Determine the [x, y] coordinate at the center of the cell enclosing the given text.  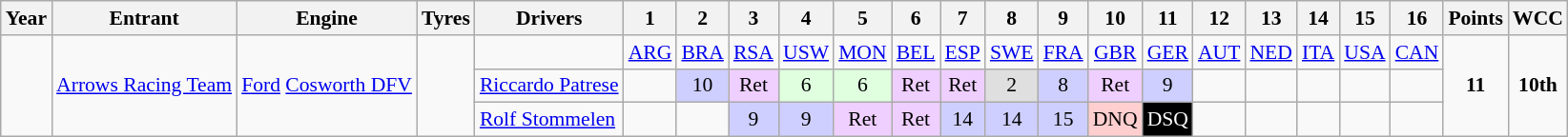
Engine [326, 18]
USA [1364, 52]
RSA [753, 52]
BRA [702, 52]
AUT [1219, 52]
Riccardo Patrese [549, 86]
5 [862, 18]
Drivers [549, 18]
4 [806, 18]
BEL [916, 52]
13 [1270, 18]
16 [1417, 18]
Rolf Stommelen [549, 120]
GER [1167, 52]
Arrows Racing Team [144, 86]
NED [1270, 52]
CAN [1417, 52]
Points [1475, 18]
ARG [650, 52]
Entrant [144, 18]
Ford Cosworth DFV [326, 86]
10th [1537, 86]
Year [27, 18]
DNQ [1116, 120]
1 [650, 18]
12 [1219, 18]
FRA [1063, 52]
3 [753, 18]
WCC [1537, 18]
ESP [963, 52]
GBR [1116, 52]
DSQ [1167, 120]
MON [862, 52]
Tyres [446, 18]
SWE [1012, 52]
ITA [1318, 52]
USW [806, 52]
7 [963, 18]
